Provide the [X, Y] coordinate of the cell's center where the given text is located.  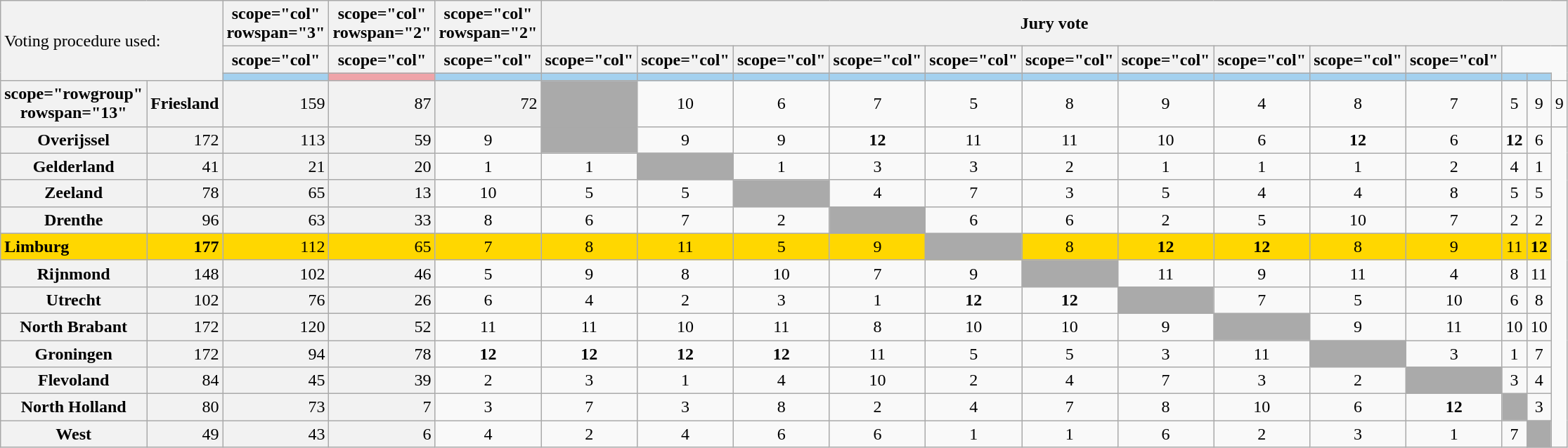
Rijnmond [74, 273]
96 [185, 220]
120 [276, 327]
45 [276, 381]
46 [382, 273]
Jury vote [1054, 24]
159 [276, 104]
Flevoland [74, 381]
80 [185, 407]
Overijssel [74, 140]
Voting procedure used: [112, 41]
43 [276, 434]
73 [276, 407]
177 [185, 246]
94 [276, 353]
Limburg [74, 246]
72 [488, 104]
scope="col" rowspan="3" [276, 24]
33 [382, 220]
41 [185, 166]
Friesland [185, 104]
76 [276, 300]
63 [276, 220]
148 [185, 273]
112 [276, 246]
Utrecht [74, 300]
Zeeland [74, 193]
84 [185, 381]
North Brabant [74, 327]
113 [276, 140]
scope="rowgroup" rowspan="13" [74, 104]
Drenthe [74, 220]
26 [382, 300]
West [74, 434]
52 [382, 327]
North Holland [74, 407]
13 [382, 193]
87 [382, 104]
39 [382, 381]
Groningen [74, 353]
49 [185, 434]
Gelderland [74, 166]
59 [382, 140]
21 [276, 166]
20 [382, 166]
